For the text-containing cell, return its midpoint in [x, y] coordinate format. 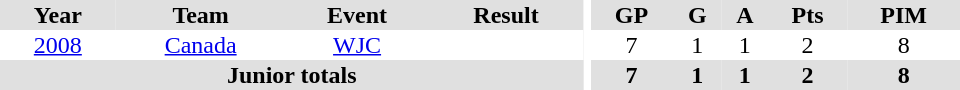
Event [358, 15]
WJC [358, 45]
Team [201, 15]
A [745, 15]
Result [506, 15]
Year [58, 15]
PIM [904, 15]
Junior totals [292, 75]
G [698, 15]
Canada [201, 45]
GP [631, 15]
Pts [808, 15]
2008 [58, 45]
